Find where the given text appears and provide that cell's center as (X, Y) coordinate. 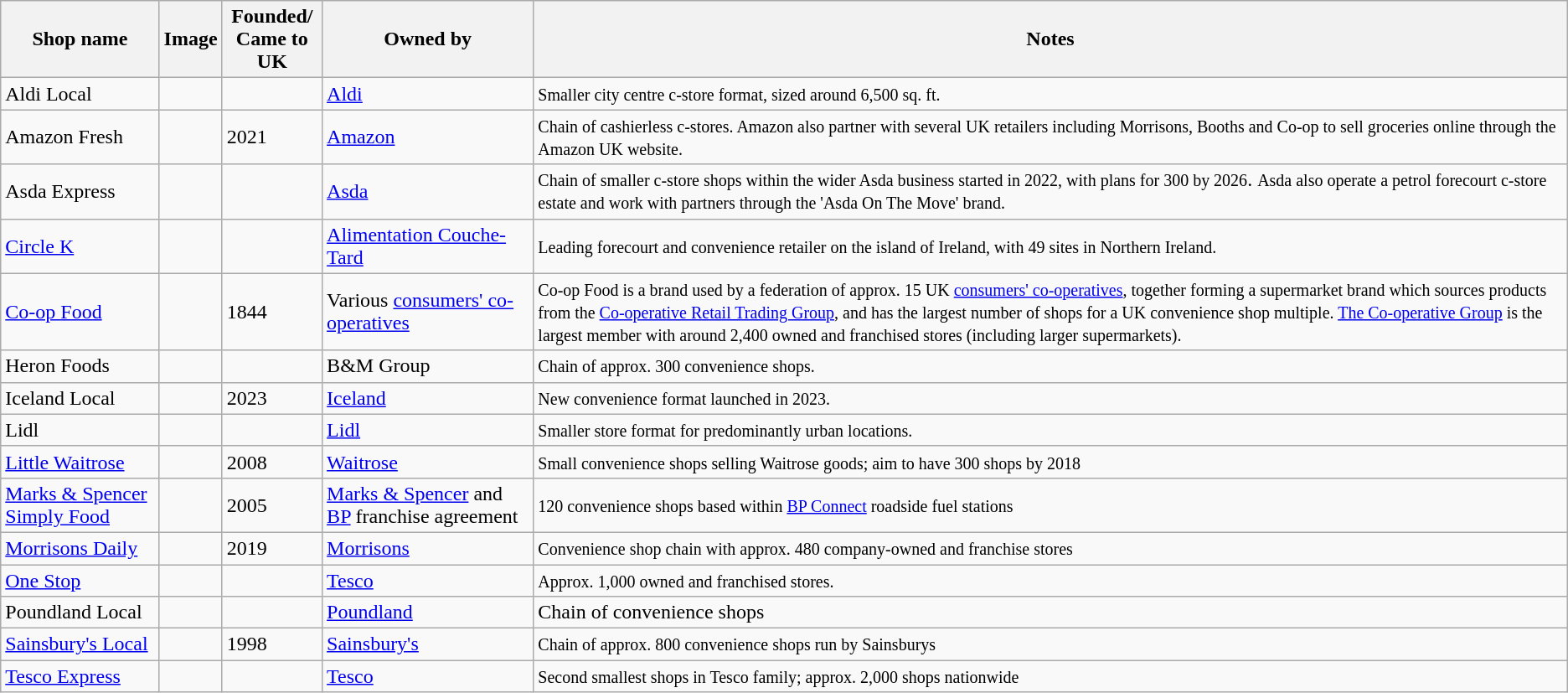
Marks & Spencer and BP franchise agreement (428, 504)
Smaller city centre c-store format, sized around 6,500 sq. ft. (1050, 94)
2008 (271, 462)
Image (191, 39)
Convenience shop chain with approx. 480 company-owned and franchise stores (1050, 548)
Sainsbury's Local (80, 644)
Heron Foods (80, 366)
Co-op Food (80, 312)
Circle K (80, 246)
Asda Express (80, 191)
Second smallest shops in Tesco family; approx. 2,000 shops nationwide (1050, 676)
Alimentation Couche-Tard (428, 246)
Various consumers' co-operatives (428, 312)
Amazon Fresh (80, 137)
Asda (428, 191)
Little Waitrose (80, 462)
Amazon (428, 137)
B&M Group (428, 366)
New convenience format launched in 2023. (1050, 398)
Iceland (428, 398)
Notes (1050, 39)
Poundland (428, 613)
Chain of approx. 300 convenience shops. (1050, 366)
Owned by (428, 39)
Small convenience shops selling Waitrose goods; aim to have 300 shops by 2018 (1050, 462)
Chain of convenience shops (1050, 613)
1998 (271, 644)
Aldi Local (80, 94)
120 convenience shops based within BP Connect roadside fuel stations (1050, 504)
2021 (271, 137)
2005 (271, 504)
Morrisons (428, 548)
Morrisons Daily (80, 548)
2019 (271, 548)
1844 (271, 312)
Poundland Local (80, 613)
Leading forecourt and convenience retailer on the island of Ireland, with 49 sites in Northern Ireland. (1050, 246)
Aldi (428, 94)
Tesco Express (80, 676)
Smaller store format for predominantly urban locations. (1050, 430)
Marks & Spencer Simply Food (80, 504)
Approx. 1,000 owned and franchised stores. (1050, 581)
Shop name (80, 39)
Waitrose (428, 462)
Iceland Local (80, 398)
Sainsbury's (428, 644)
Founded/Came to UK (271, 39)
2023 (271, 398)
Chain of approx. 800 convenience shops run by Sainsburys (1050, 644)
One Stop (80, 581)
